For the text-containing cell, return its midpoint in [X, Y] coordinate format. 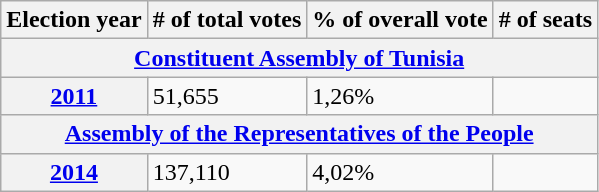
# of seats [545, 20]
# of total votes [227, 20]
51,655 [227, 96]
137,110 [227, 172]
Election year [74, 20]
Assembly of the Representatives of the People [300, 134]
1,26% [400, 96]
2014 [74, 172]
2011 [74, 96]
% of overall vote [400, 20]
4,02% [400, 172]
Constituent Assembly of Tunisia [300, 58]
